Capture the cell that displays the provided text and extract its (x, y) central coordinate. 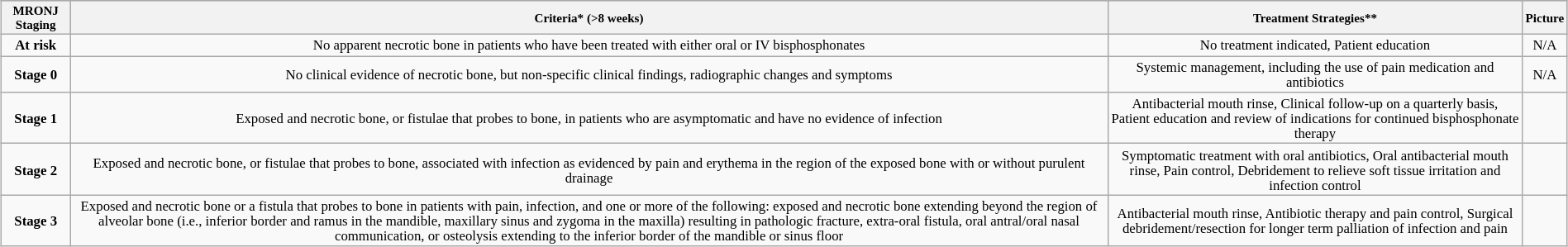
Treatment Strategies** (1314, 18)
No apparent necrotic bone in patients who have been treated with either oral or IV bisphosphonates (589, 45)
No treatment indicated, Patient education (1314, 45)
Antibacterial mouth rinse, Antibiotic therapy and pain control, Surgical debridement/resection for longer term palliation of infection and pain (1314, 221)
Stage 2 (36, 169)
At risk (36, 45)
Stage 0 (36, 74)
Picture (1545, 18)
MRONJ Staging (36, 18)
Stage 1 (36, 118)
No clinical evidence of necrotic bone, but non-specific clinical findings, radiographic changes and symptoms (589, 74)
Antibacterial mouth rinse, Clinical follow-up on a quarterly basis, Patient education and review of indications for continued bisphosphonate therapy (1314, 118)
Systemic management, including the use of pain medication and antibiotics (1314, 74)
Exposed and necrotic bone, or fistulae that probes to bone, in patients who are asymptomatic and have no evidence of infection (589, 118)
Criteria* (>8 weeks) (589, 18)
Stage 3 (36, 221)
